Locate the cell with the specified text and output its (X, Y) center coordinate. 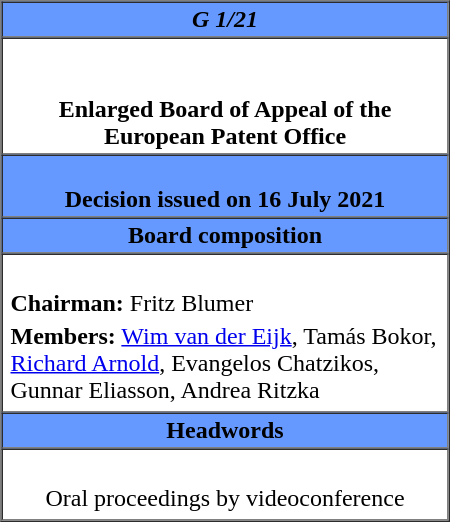
G 1/21 (226, 20)
Enlarged Board of Appeal of the European Patent Office (226, 96)
Headwords (226, 430)
Members: Wim van der Eijk, Tamás Bokor, Richard Arnold, Evangelos Chatzikos, Gunnar Eliasson, Andrea Ritzka (225, 363)
Chairman: Fritz Blumer (225, 303)
Board composition (226, 236)
Decision issued on 16 July 2021 (226, 186)
Chairman: Fritz Blumer Members: Wim van der Eijk, Tamás Bokor, Richard Arnold, Evangelos Chatzikos, Gunnar Eliasson, Andrea Ritzka (226, 334)
